Return the (X, Y) coordinate for the center point of the cell that contains the specified text.  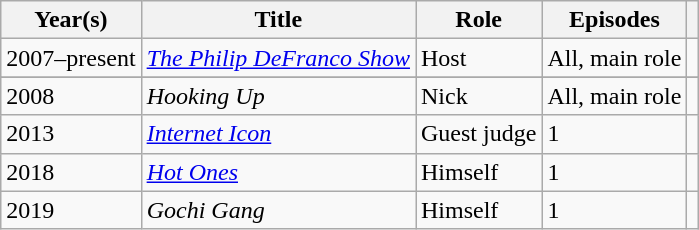
Nick (479, 96)
Title (278, 20)
Gochi Gang (278, 210)
2018 (71, 172)
2013 (71, 134)
Internet Icon (278, 134)
2007–present (71, 58)
Year(s) (71, 20)
Hot Ones (278, 172)
The Philip DeFranco Show (278, 58)
Guest judge (479, 134)
Role (479, 20)
Episodes (614, 20)
Host (479, 58)
Hooking Up (278, 96)
2019 (71, 210)
2008 (71, 96)
